Extract the [X, Y] coordinate from the center of the cell holding the provided text.  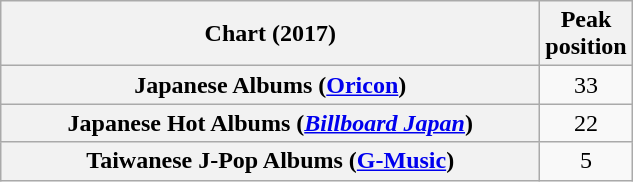
Taiwanese J-Pop Albums (G-Music) [270, 161]
33 [586, 85]
5 [586, 161]
Japanese Hot Albums (Billboard Japan) [270, 123]
Japanese Albums (Oricon) [270, 85]
22 [586, 123]
Chart (2017) [270, 34]
Peakposition [586, 34]
